Determine the (x, y) coordinate at the center of the cell enclosing the given text.  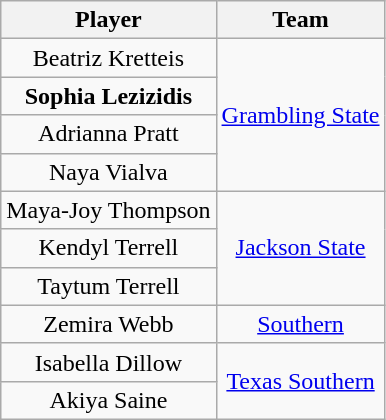
Maya-Joy Thompson (108, 210)
Texas Southern (300, 381)
Kendyl Terrell (108, 248)
Isabella Dillow (108, 362)
Jackson State (300, 248)
Taytum Terrell (108, 286)
Sophia Lezizidis (108, 96)
Player (108, 20)
Beatriz Kretteis (108, 58)
Southern (300, 324)
Naya Vialva (108, 172)
Team (300, 20)
Akiya Saine (108, 400)
Adrianna Pratt (108, 134)
Grambling State (300, 115)
Zemira Webb (108, 324)
